Search for the cell housing the specified text and yield its [x, y] center coordinate. 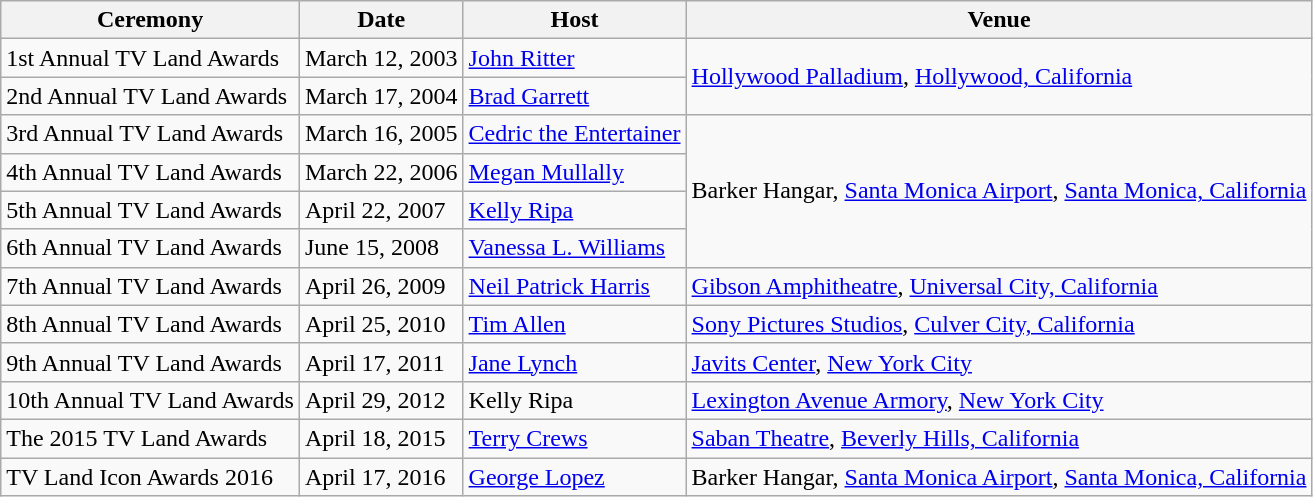
Date [381, 20]
The 2015 TV Land Awards [150, 438]
April 17, 2011 [381, 362]
1st Annual TV Land Awards [150, 58]
Terry Crews [574, 438]
5th Annual TV Land Awards [150, 210]
April 17, 2016 [381, 477]
Cedric the Entertainer [574, 134]
8th Annual TV Land Awards [150, 324]
March 16, 2005 [381, 134]
4th Annual TV Land Awards [150, 172]
6th Annual TV Land Awards [150, 248]
7th Annual TV Land Awards [150, 286]
Jane Lynch [574, 362]
April 25, 2010 [381, 324]
Neil Patrick Harris [574, 286]
10th Annual TV Land Awards [150, 400]
9th Annual TV Land Awards [150, 362]
Javits Center, New York City [999, 362]
Ceremony [150, 20]
Vanessa L. Williams [574, 248]
March 17, 2004 [381, 96]
Tim Allen [574, 324]
Hollywood Palladium, Hollywood, California [999, 77]
Host [574, 20]
Gibson Amphitheatre, Universal City, California [999, 286]
June 15, 2008 [381, 248]
Venue [999, 20]
March 12, 2003 [381, 58]
George Lopez [574, 477]
March 22, 2006 [381, 172]
Megan Mullally [574, 172]
3rd Annual TV Land Awards [150, 134]
Lexington Avenue Armory, New York City [999, 400]
April 26, 2009 [381, 286]
Sony Pictures Studios, Culver City, California [999, 324]
Brad Garrett [574, 96]
April 22, 2007 [381, 210]
John Ritter [574, 58]
Saban Theatre, Beverly Hills, California [999, 438]
2nd Annual TV Land Awards [150, 96]
April 18, 2015 [381, 438]
April 29, 2012 [381, 400]
TV Land Icon Awards 2016 [150, 477]
